Output the (X, Y) coordinate of the center of the cell containing the given text.  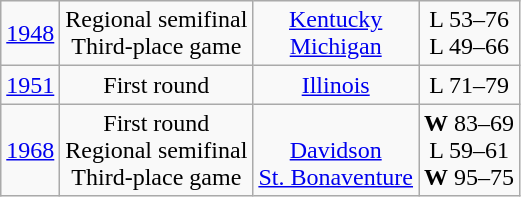
First round (156, 85)
KentuckyMichigan (336, 34)
Regional semifinalThird-place game (156, 34)
L 71–79 (470, 85)
1951 (30, 85)
First roundRegional semifinalThird-place game (156, 150)
W 83–69 L 59–61W 95–75 (470, 150)
Illinois (336, 85)
L 53–76L 49–66 (470, 34)
1968 (30, 150)
DavidsonSt. Bonaventure (336, 150)
1948 (30, 34)
